Detect which cell encompasses the target text, then output its [X, Y] center coordinate. 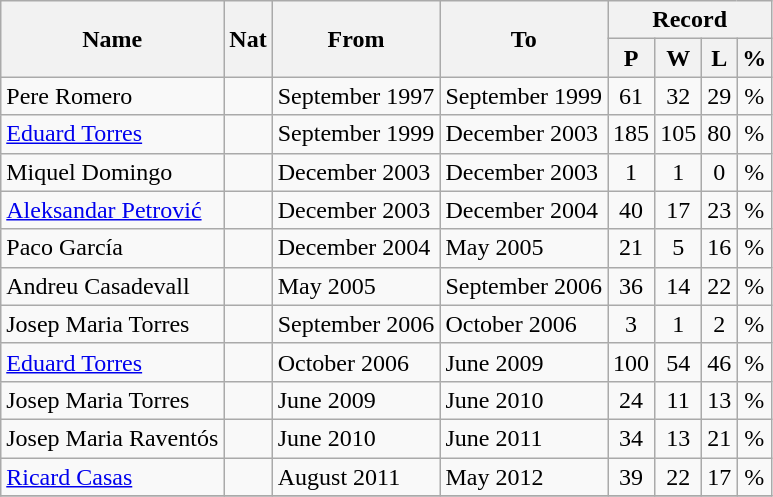
To [524, 39]
Miquel Domingo [112, 172]
Aleksandar Petrović [112, 210]
Paco García [112, 248]
14 [678, 286]
August 2011 [356, 477]
32 [678, 96]
W [678, 58]
3 [632, 324]
May 2012 [524, 477]
Nat [248, 39]
Josep Maria Raventós [112, 438]
46 [720, 362]
36 [632, 286]
40 [632, 210]
2 [720, 324]
105 [678, 134]
185 [632, 134]
61 [632, 96]
16 [720, 248]
39 [632, 477]
24 [632, 400]
Andreu Casadevall [112, 286]
Pere Romero [112, 96]
5 [678, 248]
Name [112, 39]
0 [720, 172]
P [632, 58]
Record [690, 20]
54 [678, 362]
34 [632, 438]
100 [632, 362]
11 [678, 400]
80 [720, 134]
From [356, 39]
29 [720, 96]
23 [720, 210]
June 2011 [524, 438]
Ricard Casas [112, 477]
L [720, 58]
September 1997 [356, 96]
